Search for the cell housing the specified text and yield its (x, y) center coordinate. 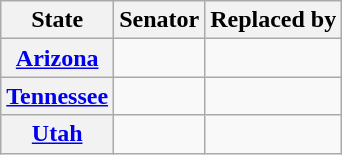
Tennessee (58, 96)
Senator (160, 20)
Utah (58, 134)
State (58, 20)
Replaced by (274, 20)
Arizona (58, 58)
